For the text-containing cell, return its midpoint in (x, y) coordinate format. 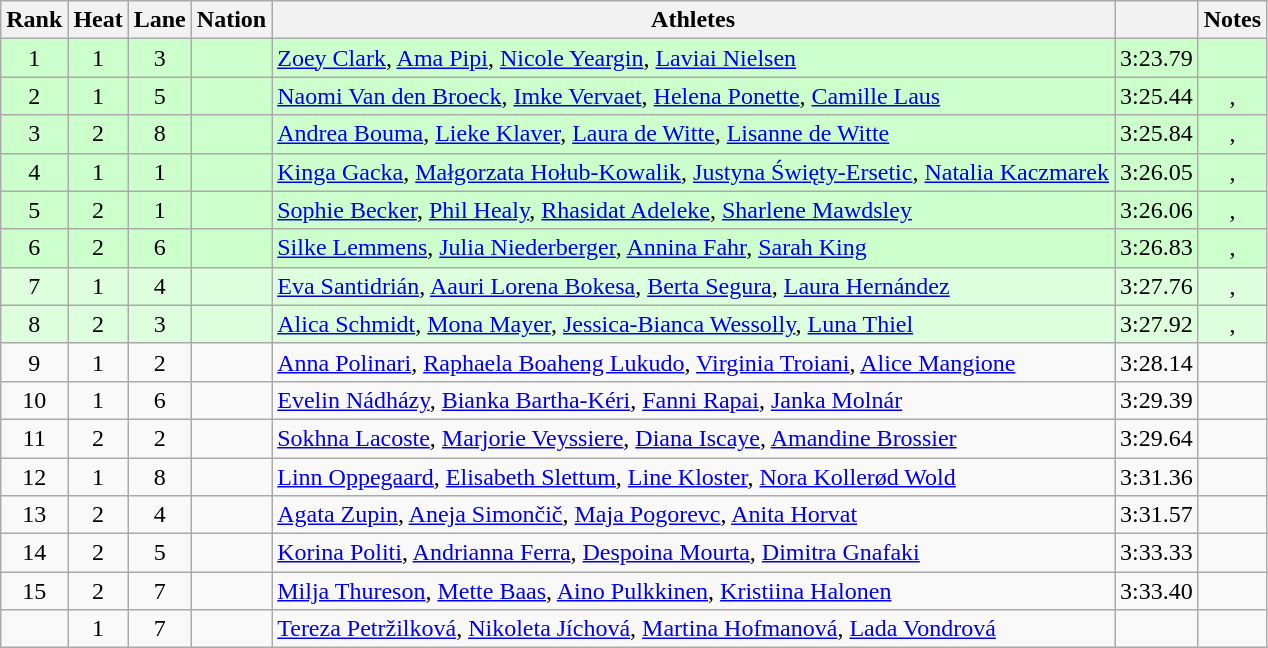
12 (34, 477)
3:29.39 (1156, 400)
Zoey Clark, Ama Pipi, Nicole Yeargin, Laviai Nielsen (694, 58)
3:26.06 (1156, 210)
Heat (98, 20)
3:27.76 (1156, 286)
3:23.79 (1156, 58)
Rank (34, 20)
Notes (1232, 20)
Milja Thureson, Mette Baas, Aino Pulkkinen, Kristiina Halonen (694, 591)
11 (34, 438)
Nation (231, 20)
Naomi Van den Broeck, Imke Vervaet, Helena Ponette, Camille Laus (694, 96)
3:28.14 (1156, 362)
3:33.40 (1156, 591)
Eva Santidrián, Aauri Lorena Bokesa, Berta Segura, Laura Hernández (694, 286)
3:31.36 (1156, 477)
Alica Schmidt, Mona Mayer, Jessica-Bianca Wessolly, Luna Thiel (694, 324)
3:25.44 (1156, 96)
3:33.33 (1156, 553)
3:27.92 (1156, 324)
Anna Polinari, Raphaela Boaheng Lukudo, Virginia Troiani, Alice Mangione (694, 362)
10 (34, 400)
Sophie Becker, Phil Healy, Rhasidat Adeleke, Sharlene Mawdsley (694, 210)
15 (34, 591)
3:26.83 (1156, 248)
14 (34, 553)
Lane (160, 20)
9 (34, 362)
3:31.57 (1156, 515)
Andrea Bouma, Lieke Klaver, Laura de Witte, Lisanne de Witte (694, 134)
3:26.05 (1156, 172)
3:25.84 (1156, 134)
Athletes (694, 20)
Silke Lemmens, Julia Niederberger, Annina Fahr, Sarah King (694, 248)
3:29.64 (1156, 438)
Agata Zupin, Aneja Simončič, Maja Pogorevc, Anita Horvat (694, 515)
Sokhna Lacoste, Marjorie Veyssiere, Diana Iscaye, Amandine Brossier (694, 438)
Kinga Gacka, Małgorzata Hołub-Kowalik, Justyna Święty-Ersetic, Natalia Kaczmarek (694, 172)
13 (34, 515)
Tereza Petržilková, Nikoleta Jíchová, Martina Hofmanová, Lada Vondrová (694, 629)
Evelin Nádházy, Bianka Bartha-Kéri, Fanni Rapai, Janka Molnár (694, 400)
Linn Oppegaard, Elisabeth Slettum, Line Kloster, Nora Kollerød Wold (694, 477)
Korina Politi, Andrianna Ferra, Despoina Mourta, Dimitra Gnafaki (694, 553)
